Provide the [X, Y] coordinate of the cell's center where the given text is located.  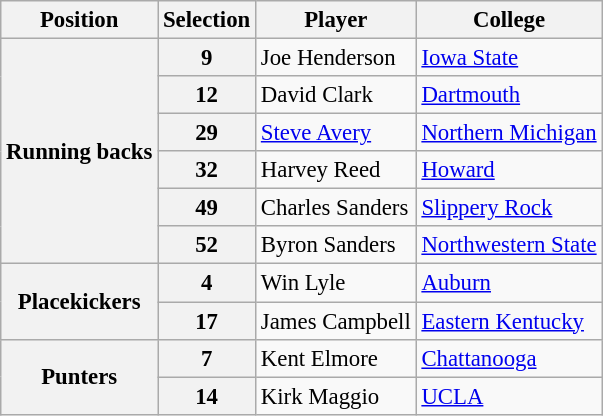
Kent Elmore [336, 358]
29 [207, 133]
Howard [509, 170]
Position [80, 20]
Northern Michigan [509, 133]
Kirk Maggio [336, 396]
David Clark [336, 95]
7 [207, 358]
4 [207, 283]
Chattanooga [509, 358]
Steve Avery [336, 133]
Punters [80, 376]
Northwestern State [509, 245]
14 [207, 396]
Joe Henderson [336, 58]
Iowa State [509, 58]
9 [207, 58]
12 [207, 95]
Player [336, 20]
Dartmouth [509, 95]
Placekickers [80, 302]
Selection [207, 20]
52 [207, 245]
17 [207, 321]
Win Lyle [336, 283]
UCLA [509, 396]
Harvey Reed [336, 170]
49 [207, 208]
Slippery Rock [509, 208]
Eastern Kentucky [509, 321]
32 [207, 170]
Running backs [80, 152]
James Campbell [336, 321]
College [509, 20]
Byron Sanders [336, 245]
Auburn [509, 283]
Charles Sanders [336, 208]
